Return (x, y) of the center of cell containing provided text 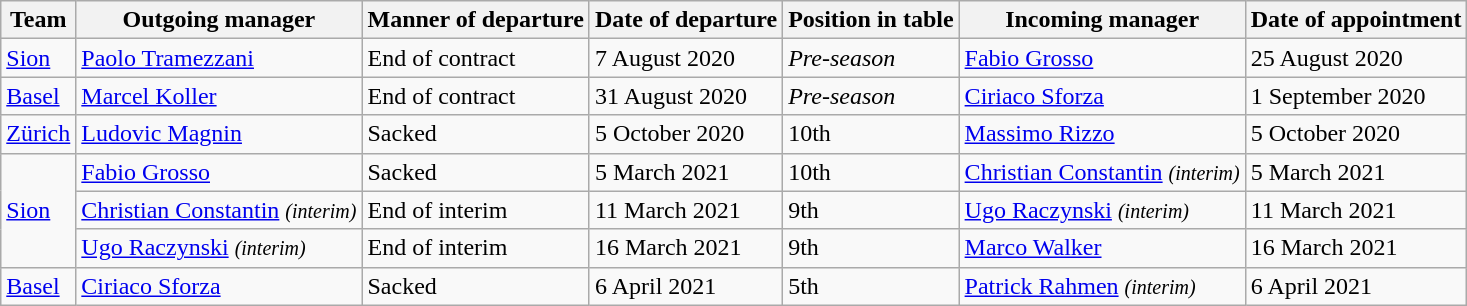
Zürich (38, 134)
7 August 2020 (686, 58)
Paolo Tramezzani (219, 58)
Team (38, 20)
1 September 2020 (1356, 96)
Manner of departure (476, 20)
Date of appointment (1356, 20)
Massimo Rizzo (1102, 134)
Marco Walker (1102, 248)
Ludovic Magnin (219, 134)
31 August 2020 (686, 96)
25 August 2020 (1356, 58)
Incoming manager (1102, 20)
Date of departure (686, 20)
5th (871, 286)
Outgoing manager (219, 20)
Patrick Rahmen (interim) (1102, 286)
Position in table (871, 20)
Marcel Koller (219, 96)
